Output the [X, Y] coordinate of the center of the cell containing the given text.  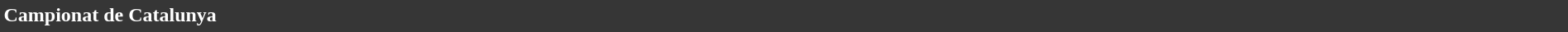
Campionat de Catalunya [784, 15]
